Locate the cell with the specified text and output its [X, Y] center coordinate. 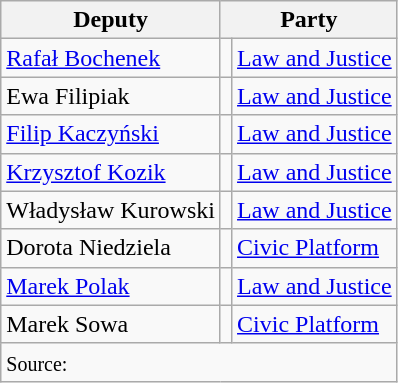
Krzysztof Kozik [111, 172]
Władysław Kurowski [111, 210]
Rafał Bochenek [111, 58]
Filip Kaczyński [111, 134]
Dorota Niedziela [111, 248]
Marek Sowa [111, 324]
Party [308, 20]
Ewa Filipiak [111, 96]
Deputy [111, 20]
Source: [199, 362]
Marek Polak [111, 286]
